Find where the given text appears and provide that cell's center as (x, y) coordinate. 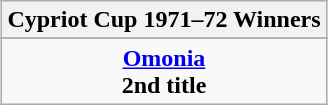
Cypriot Cup 1971–72 Winners (164, 20)
Omonia2nd title (164, 72)
